Provide the (X, Y) coordinate of the cell's center where the given text is located.  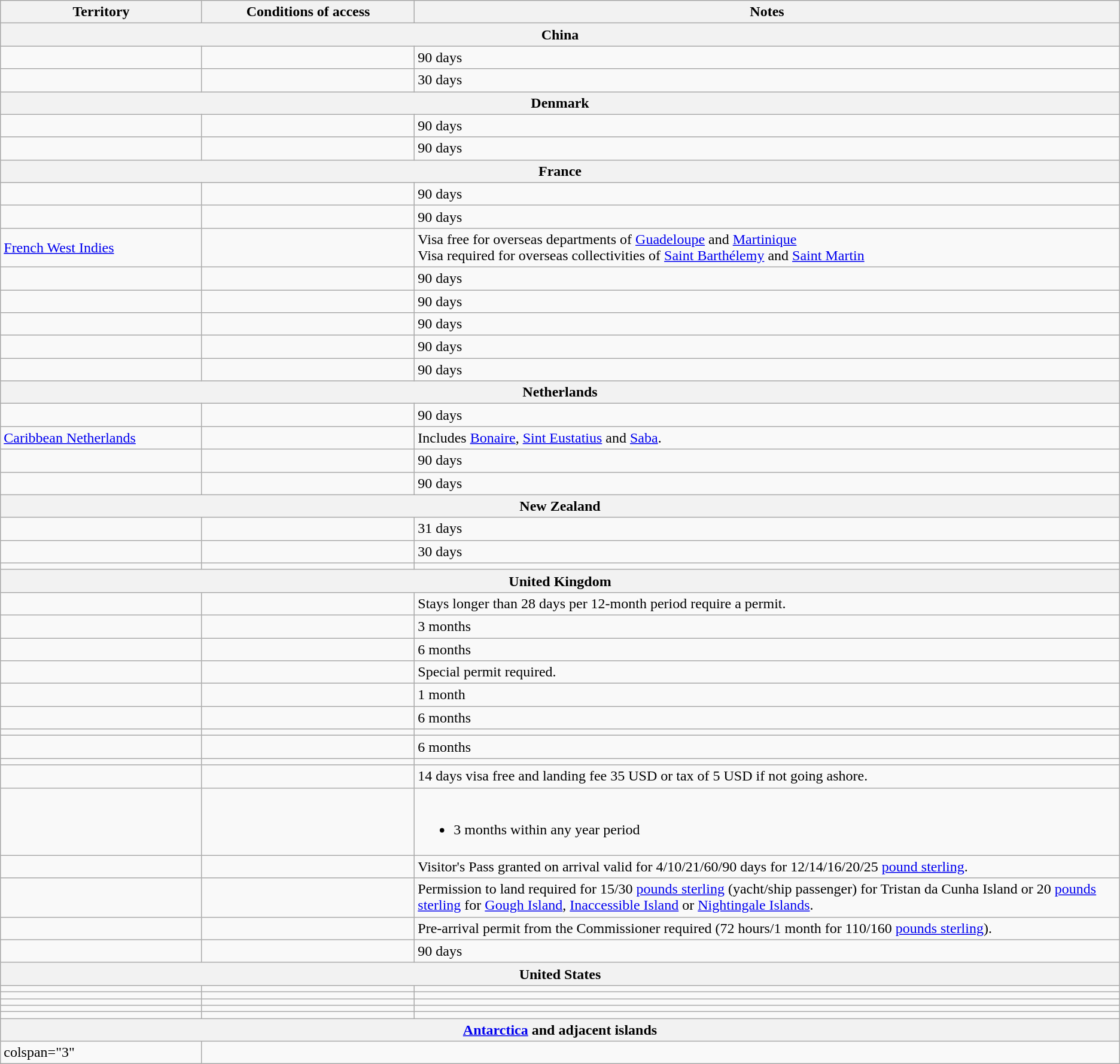
Denmark (560, 103)
French West Indies (102, 248)
Territory (102, 12)
Visa free for overseas departments of Guadeloupe and Martinique Visa required for overseas collectivities of Saint Barthélemy and Saint Martin (767, 248)
colspan="3" (102, 1053)
Antarctica and adjacent islands (560, 1030)
3 months (767, 626)
14 days visa free and landing fee 35 USD or tax of 5 USD if not going ashore. (767, 776)
Pre-arrival permit from the Commissioner required (72 hours/1 month for 110/160 pounds sterling). (767, 928)
3 months within any year period (767, 822)
Stays longer than 28 days per 12-month period require a permit. (767, 603)
Conditions of access (308, 12)
Visitor's Pass granted on arrival valid for 4/10/21/60/90 days for 12/14/16/20/25 pound sterling. (767, 867)
Netherlands (560, 392)
United States (560, 974)
31 days (767, 529)
China (560, 35)
Notes (767, 12)
1 month (767, 695)
France (560, 171)
New Zealand (560, 506)
Includes Bonaire, Sint Eustatius and Saba. (767, 438)
Special permit required. (767, 672)
United Kingdom (560, 581)
Caribbean Netherlands (102, 438)
